Extract the (x, y) coordinate from the center of the cell holding the provided text.  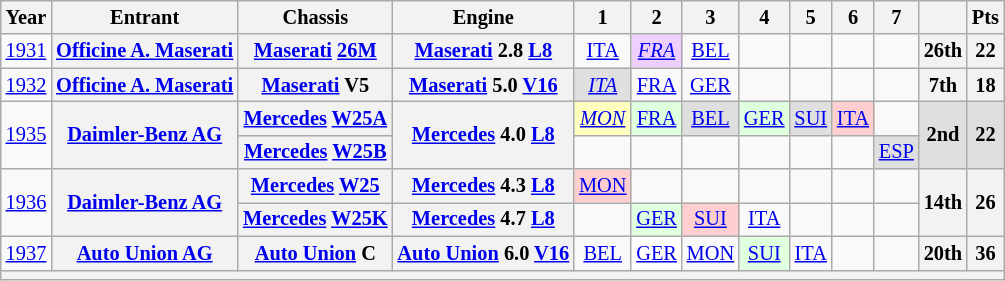
1937 (26, 253)
Pts (986, 17)
2 (656, 17)
Mercedes W25K (315, 219)
Mercedes 4.3 L8 (484, 186)
1935 (26, 134)
Mercedes 4.0 L8 (484, 134)
6 (853, 17)
Mercedes W25 (315, 186)
36 (986, 253)
Maserati 2.8 L8 (484, 51)
Entrant (144, 17)
26th (943, 51)
Maserati 5.0 V16 (484, 85)
20th (943, 253)
18 (986, 85)
26 (986, 202)
1932 (26, 85)
Maserati V5 (315, 85)
14th (943, 202)
4 (764, 17)
1936 (26, 202)
1931 (26, 51)
3 (710, 17)
2nd (943, 134)
Auto Union AG (144, 253)
Year (26, 17)
Mercedes W25B (315, 152)
Maserati 26M (315, 51)
7 (896, 17)
ESP (896, 152)
Auto Union C (315, 253)
Mercedes 4.7 L8 (484, 219)
1 (602, 17)
Mercedes W25A (315, 118)
5 (810, 17)
Auto Union 6.0 V16 (484, 253)
Engine (484, 17)
Chassis (315, 17)
7th (943, 85)
